Output the [X, Y] coordinate of the center of the cell containing the given text.  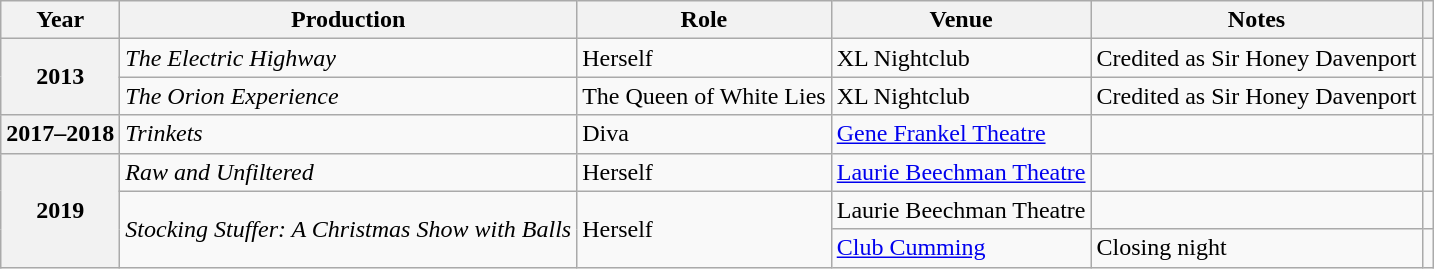
Closing night [1256, 248]
Role [704, 20]
Raw and Unfiltered [348, 172]
Venue [961, 20]
2019 [60, 210]
The Orion Experience [348, 96]
2017–2018 [60, 134]
2013 [60, 77]
Trinkets [348, 134]
Club Cumming [961, 248]
Production [348, 20]
The Electric Highway [348, 58]
Notes [1256, 20]
Stocking Stuffer: A Christmas Show with Balls [348, 229]
Year [60, 20]
The Queen of White Lies [704, 96]
Diva [704, 134]
Gene Frankel Theatre [961, 134]
